Scan for the cell matching the given text and deliver its (x, y) coordinate at center. 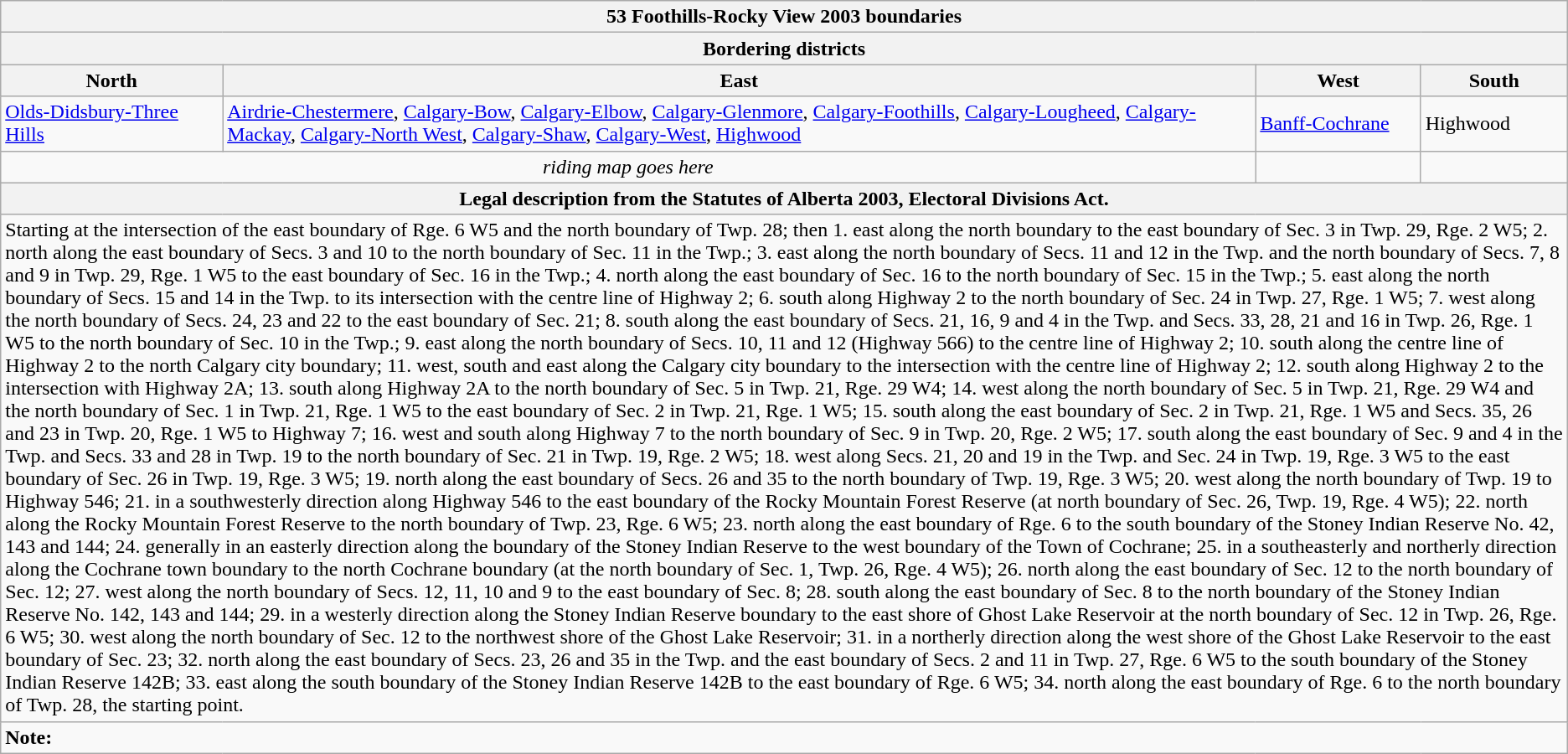
53 Foothills-Rocky View 2003 boundaries (784, 17)
North (112, 80)
Note: (784, 737)
Olds-Didsbury-Three Hills (112, 124)
riding map goes here (628, 167)
Legal description from the Statutes of Alberta 2003, Electoral Divisions Act. (784, 199)
South (1494, 80)
Highwood (1494, 124)
Bordering districts (784, 49)
West (1338, 80)
East (739, 80)
Banff-Cochrane (1338, 124)
